Locate the cell with the specified text and output its (X, Y) center coordinate. 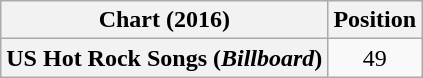
Chart (2016) (164, 20)
US Hot Rock Songs (Billboard) (164, 58)
Position (375, 20)
49 (375, 58)
